Search for the cell housing the specified text and yield its [x, y] center coordinate. 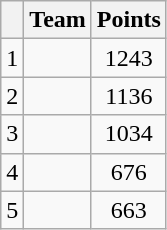
663 [128, 210]
2 [12, 96]
Points [128, 20]
1034 [128, 134]
1 [12, 58]
3 [12, 134]
4 [12, 172]
676 [128, 172]
1243 [128, 58]
5 [12, 210]
Team [58, 20]
1136 [128, 96]
